Identify which cell holds the provided text, then report its (X, Y) central coordinate. 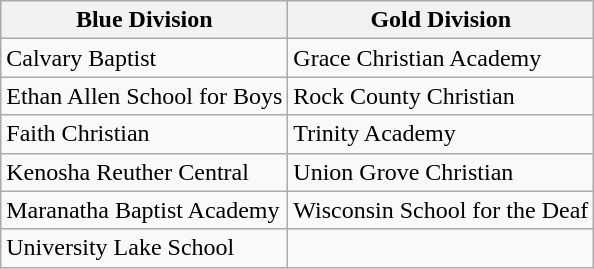
Rock County Christian (441, 96)
Blue Division (144, 20)
Faith Christian (144, 134)
Kenosha Reuther Central (144, 172)
Wisconsin School for the Deaf (441, 210)
Gold Division (441, 20)
Grace Christian Academy (441, 58)
University Lake School (144, 248)
Union Grove Christian (441, 172)
Trinity Academy (441, 134)
Ethan Allen School for Boys (144, 96)
Calvary Baptist (144, 58)
Maranatha Baptist Academy (144, 210)
